For the text-containing cell, return its midpoint in [x, y] coordinate format. 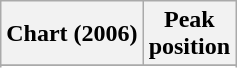
Peakposition [189, 34]
Chart (2006) [72, 34]
